Determine the (X, Y) coordinate at the center of the cell enclosing the given text.  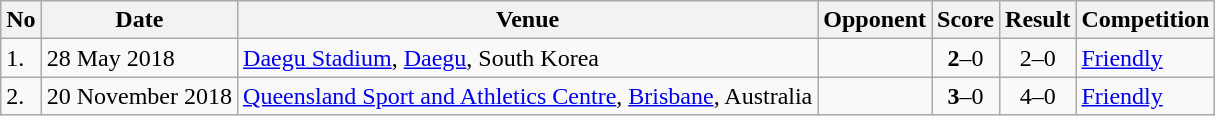
Score (966, 20)
Opponent (875, 20)
2. (21, 96)
28 May 2018 (139, 58)
Daegu Stadium, Daegu, South Korea (528, 58)
Competition (1146, 20)
Venue (528, 20)
Result (1038, 20)
1. (21, 58)
Queensland Sport and Athletics Centre, Brisbane, Australia (528, 96)
Date (139, 20)
20 November 2018 (139, 96)
3–0 (966, 96)
4–0 (1038, 96)
No (21, 20)
